Capture the cell that displays the provided text and extract its (x, y) central coordinate. 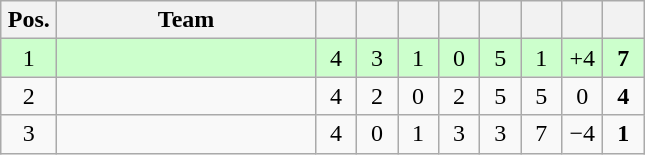
Team (186, 20)
−4 (582, 134)
+4 (582, 58)
Pos. (29, 20)
